Identify which cell holds the provided text, then report its [x, y] central coordinate. 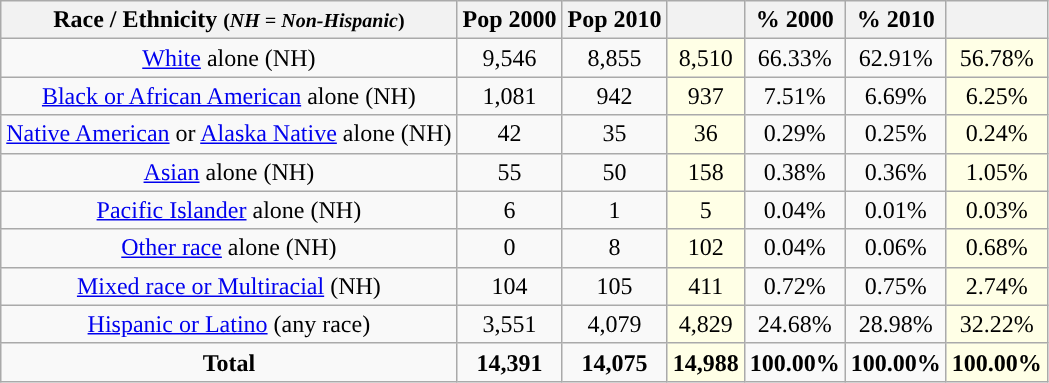
0.06% [896, 248]
6.69% [896, 96]
0.38% [794, 172]
White alone (NH) [229, 58]
14,075 [614, 362]
Pop 2000 [510, 20]
55 [510, 172]
5 [706, 210]
35 [614, 134]
50 [614, 172]
0.68% [996, 248]
0.72% [794, 286]
1,081 [510, 96]
102 [706, 248]
104 [510, 286]
Native American or Alaska Native alone (NH) [229, 134]
0.03% [996, 210]
6 [510, 210]
Other race alone (NH) [229, 248]
Pop 2010 [614, 20]
62.91% [896, 58]
0.25% [896, 134]
56.78% [996, 58]
8 [614, 248]
Total [229, 362]
24.68% [794, 324]
0.75% [896, 286]
66.33% [794, 58]
4,079 [614, 324]
% 2010 [896, 20]
0.36% [896, 172]
6.25% [996, 96]
Asian alone (NH) [229, 172]
8,510 [706, 58]
158 [706, 172]
9,546 [510, 58]
Race / Ethnicity (NH = Non-Hispanic) [229, 20]
1 [614, 210]
Hispanic or Latino (any race) [229, 324]
14,391 [510, 362]
0.01% [896, 210]
32.22% [996, 324]
1.05% [996, 172]
942 [614, 96]
0.29% [794, 134]
2.74% [996, 286]
411 [706, 286]
14,988 [706, 362]
% 2000 [794, 20]
0 [510, 248]
8,855 [614, 58]
Pacific Islander alone (NH) [229, 210]
Mixed race or Multiracial (NH) [229, 286]
36 [706, 134]
105 [614, 286]
Black or African American alone (NH) [229, 96]
28.98% [896, 324]
42 [510, 134]
4,829 [706, 324]
0.24% [996, 134]
3,551 [510, 324]
937 [706, 96]
7.51% [794, 96]
